Extract the [x, y] coordinate from the center of the cell holding the provided text.  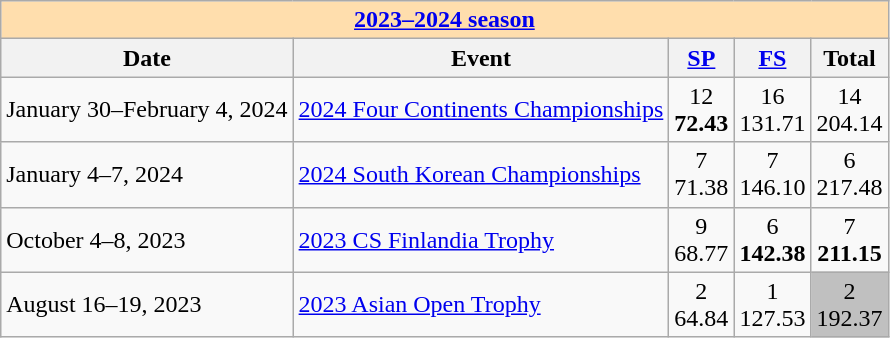
9 68.77 [702, 240]
FS [772, 58]
6 142.38 [772, 240]
2 64.84 [702, 304]
2023–2024 season [444, 20]
7 211.15 [850, 240]
14 204.14 [850, 110]
2023 CS Finlandia Trophy [481, 240]
12 72.43 [702, 110]
7 146.10 [772, 174]
August 16–19, 2023 [147, 304]
2024 South Korean Championships [481, 174]
Total [850, 58]
January 4–7, 2024 [147, 174]
2024 Four Continents Championships [481, 110]
1 127.53 [772, 304]
SP [702, 58]
6 217.48 [850, 174]
7 71.38 [702, 174]
Date [147, 58]
2 192.37 [850, 304]
October 4–8, 2023 [147, 240]
2023 Asian Open Trophy [481, 304]
January 30–February 4, 2024 [147, 110]
Event [481, 58]
16 131.71 [772, 110]
